Search for the cell housing the specified text and yield its [X, Y] center coordinate. 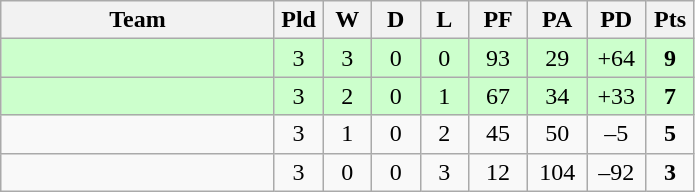
5 [670, 134]
45 [498, 134]
50 [558, 134]
Pld [298, 20]
93 [498, 58]
+33 [616, 96]
+64 [616, 58]
PA [558, 20]
PF [498, 20]
7 [670, 96]
–92 [616, 172]
29 [558, 58]
34 [558, 96]
12 [498, 172]
L [444, 20]
Team [138, 20]
104 [558, 172]
67 [498, 96]
W [348, 20]
PD [616, 20]
–5 [616, 134]
D [396, 20]
9 [670, 58]
Pts [670, 20]
